Return (x, y) of the center of cell containing provided text 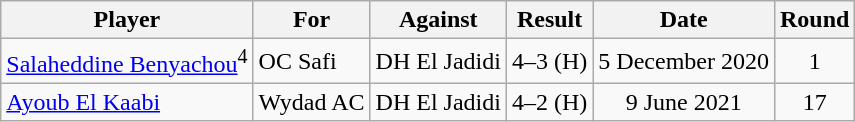
Round (814, 20)
Player (127, 20)
Wydad AC (312, 102)
Date (684, 20)
1 (814, 62)
Salaheddine Benyachou4 (127, 62)
4–3 (H) (549, 62)
OC Safi (312, 62)
For (312, 20)
Result (549, 20)
Ayoub El Kaabi (127, 102)
17 (814, 102)
9 June 2021 (684, 102)
4–2 (H) (549, 102)
5 December 2020 (684, 62)
Against (438, 20)
